Provide the [x, y] coordinate of the cell's center where the given text is located.  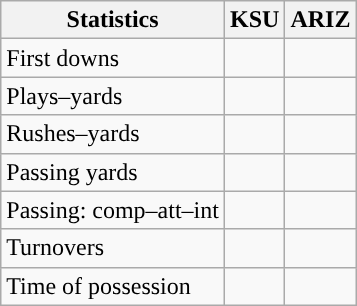
Rushes–yards [113, 134]
Passing yards [113, 172]
Passing: comp–att–int [113, 210]
Time of possession [113, 286]
Turnovers [113, 248]
KSU [254, 20]
Plays–yards [113, 96]
ARIZ [320, 20]
First downs [113, 58]
Statistics [113, 20]
